Find where the given text appears and provide that cell's center as (x, y) coordinate. 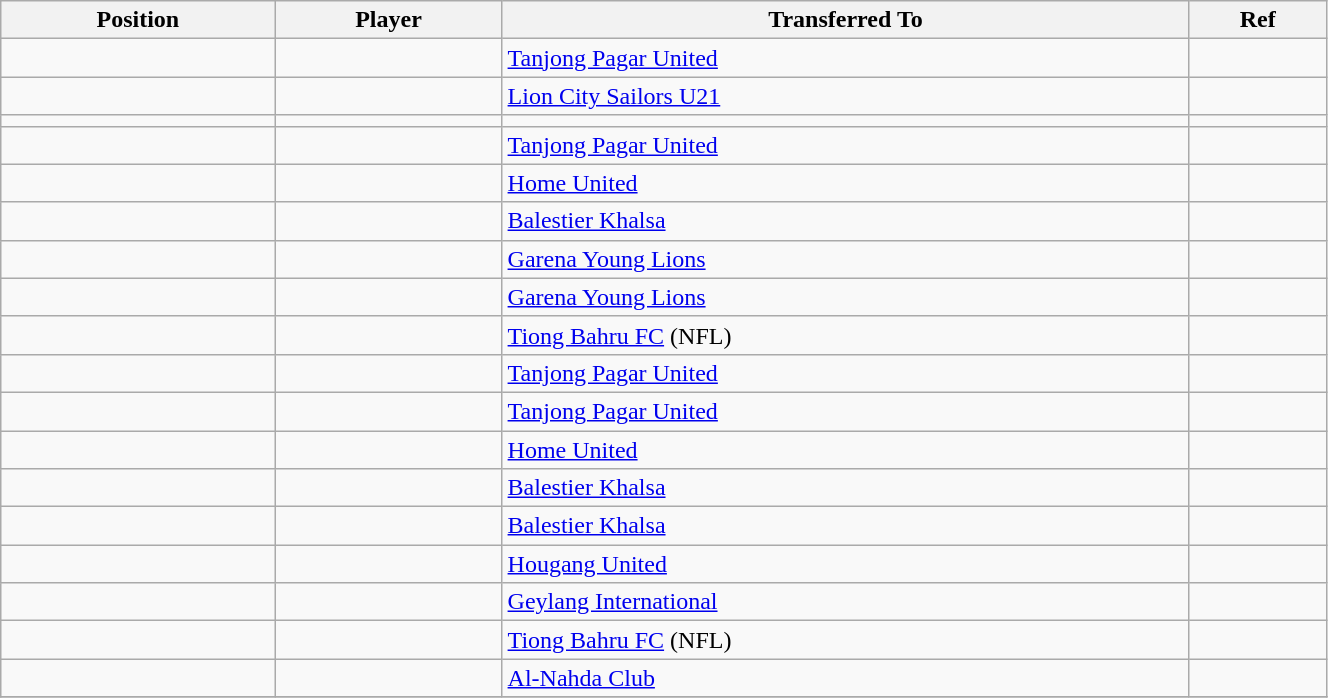
Ref (1258, 20)
Position (138, 20)
Hougang United (846, 564)
Geylang International (846, 602)
Player (388, 20)
Lion City Sailors U21 (846, 96)
Al-Nahda Club (846, 678)
Transferred To (846, 20)
